Return the [x, y] coordinate for the center point of the cell that contains the specified text.  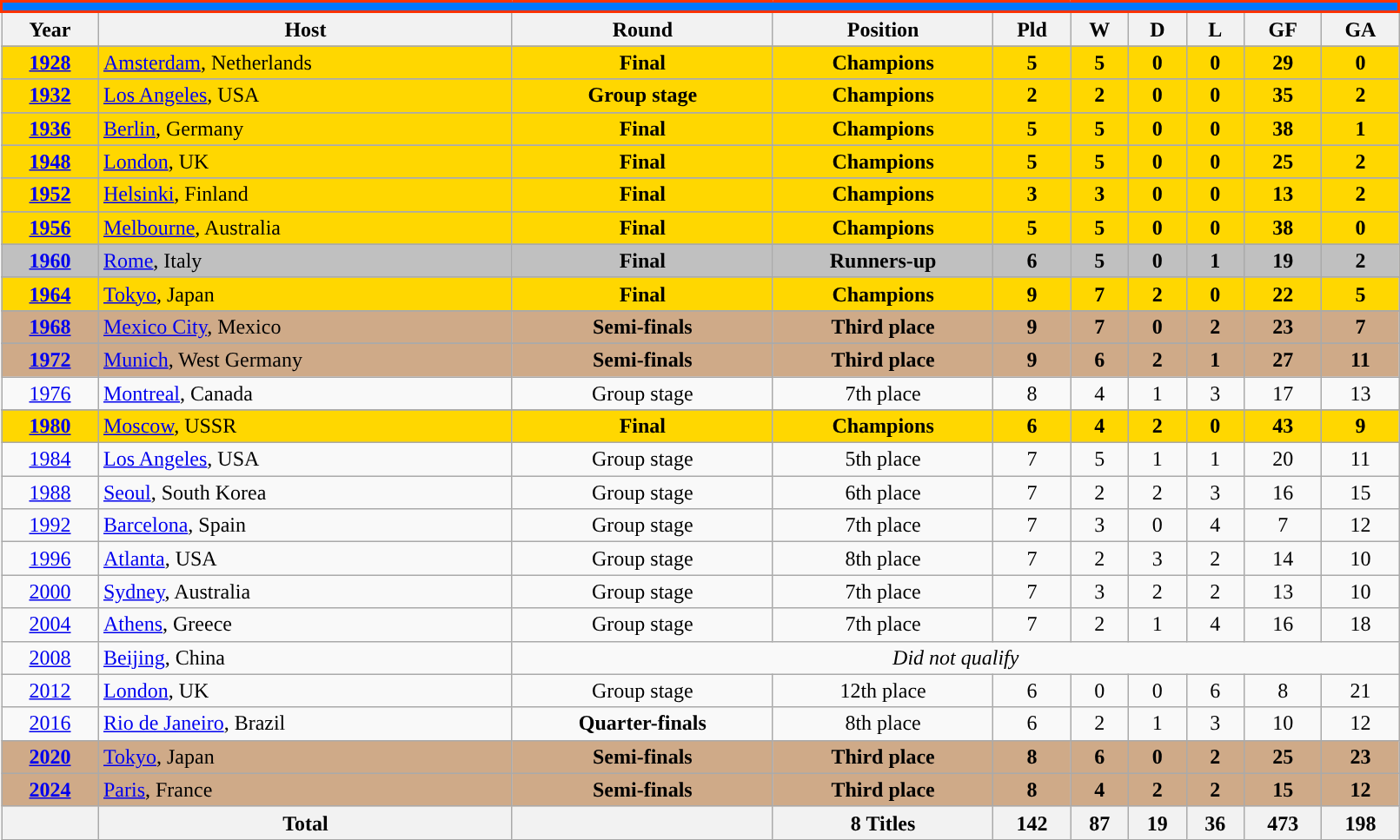
Year [50, 30]
1988 [50, 493]
W [1099, 30]
Atlanta, USA [305, 559]
35 [1283, 96]
1996 [50, 559]
1952 [50, 195]
Athens, Greece [305, 625]
6th place [883, 493]
Munich, West Germany [305, 360]
198 [1361, 823]
2020 [50, 757]
Amsterdam, Netherlands [305, 63]
Host [305, 30]
29 [1283, 63]
2012 [50, 691]
87 [1099, 823]
18 [1361, 625]
20 [1283, 460]
1976 [50, 394]
D [1158, 30]
1956 [50, 228]
Montreal, Canada [305, 394]
27 [1283, 360]
1936 [50, 129]
Mexico City, Mexico [305, 327]
Rome, Italy [305, 261]
Sydney, Australia [305, 592]
8 Titles [883, 823]
17 [1283, 394]
Quarter-finals [642, 724]
1960 [50, 261]
Moscow, USSR [305, 427]
Helsinki, Finland [305, 195]
Beijing, China [305, 658]
Paris, France [305, 790]
2000 [50, 592]
22 [1283, 294]
1928 [50, 63]
1948 [50, 162]
Total [305, 823]
473 [1283, 823]
1964 [50, 294]
Melbourne, Australia [305, 228]
Round [642, 30]
Runners-up [883, 261]
GF [1283, 30]
Seoul, South Korea [305, 493]
36 [1215, 823]
1932 [50, 96]
L [1215, 30]
2016 [50, 724]
5th place [883, 460]
GA [1361, 30]
Barcelona, Spain [305, 526]
1968 [50, 327]
Rio de Janeiro, Brazil [305, 724]
14 [1283, 559]
2008 [50, 658]
1980 [50, 427]
142 [1032, 823]
Pld [1032, 30]
2004 [50, 625]
1972 [50, 360]
1984 [50, 460]
12th place [883, 691]
21 [1361, 691]
Position [883, 30]
1992 [50, 526]
Berlin, Germany [305, 129]
2024 [50, 790]
43 [1283, 427]
Did not qualify [956, 658]
